Return the [X, Y] coordinate for the center point of the cell that contains the specified text.  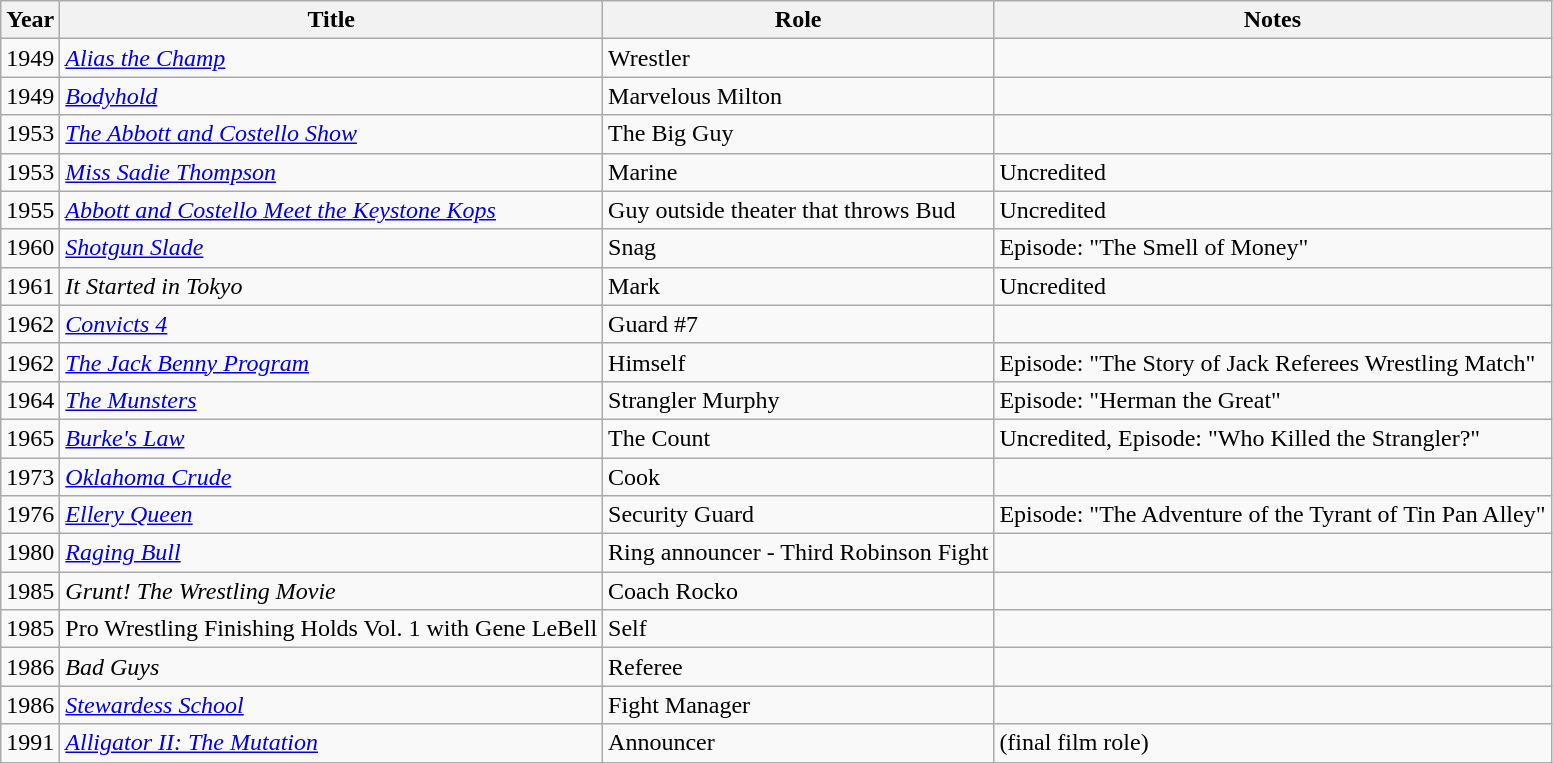
It Started in Tokyo [332, 286]
Uncredited, Episode: "Who Killed the Strangler?" [1272, 438]
Alias the Champ [332, 58]
1976 [30, 515]
Episode: "The Adventure of the Tyrant of Tin Pan Alley" [1272, 515]
Wrestler [798, 58]
1964 [30, 400]
Announcer [798, 743]
Title [332, 20]
Marine [798, 172]
Ellery Queen [332, 515]
Oklahoma Crude [332, 477]
Stewardess School [332, 705]
Fight Manager [798, 705]
Role [798, 20]
Convicts 4 [332, 324]
1961 [30, 286]
Security Guard [798, 515]
Snag [798, 248]
Shotgun Slade [332, 248]
Episode: "The Smell of Money" [1272, 248]
Mark [798, 286]
1965 [30, 438]
1991 [30, 743]
Marvelous Milton [798, 96]
The Abbott and Costello Show [332, 134]
Guy outside theater that throws Bud [798, 210]
Notes [1272, 20]
Burke's Law [332, 438]
The Jack Benny Program [332, 362]
The Count [798, 438]
Pro Wrestling Finishing Holds Vol. 1 with Gene LeBell [332, 629]
Strangler Murphy [798, 400]
Episode: "The Story of Jack Referees Wrestling Match" [1272, 362]
The Big Guy [798, 134]
Referee [798, 667]
Bodyhold [332, 96]
Coach Rocko [798, 591]
1973 [30, 477]
Miss Sadie Thompson [332, 172]
Episode: "Herman the Great" [1272, 400]
Self [798, 629]
Raging Bull [332, 553]
Guard #7 [798, 324]
Grunt! The Wrestling Movie [332, 591]
Abbott and Costello Meet the Keystone Kops [332, 210]
(final film role) [1272, 743]
Ring announcer - Third Robinson Fight [798, 553]
1960 [30, 248]
Himself [798, 362]
1955 [30, 210]
1980 [30, 553]
The Munsters [332, 400]
Bad Guys [332, 667]
Alligator II: The Mutation [332, 743]
Year [30, 20]
Cook [798, 477]
